Output the [x, y] coordinate of the center of the cell containing the given text.  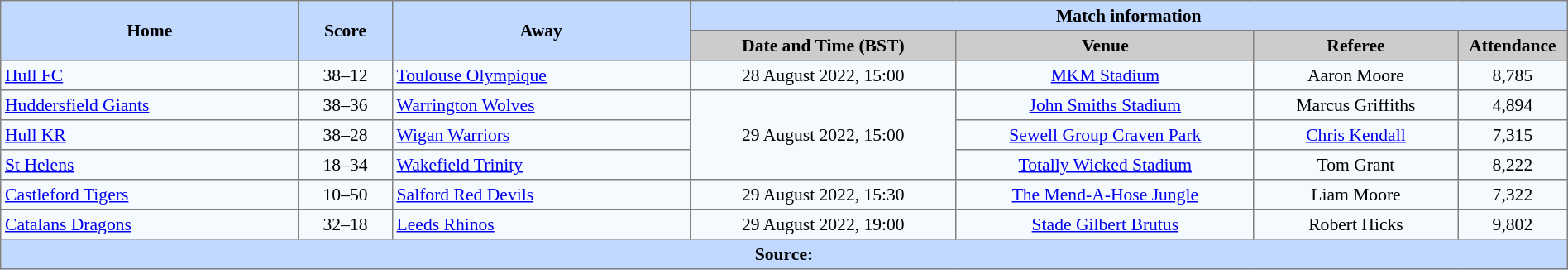
32–18 [346, 224]
9,802 [1513, 224]
Wakefield Trinity [541, 165]
Wigan Warriors [541, 135]
Totally Wicked Stadium [1105, 165]
The Mend-A-Hose Jungle [1105, 195]
Stade Gilbert Brutus [1105, 224]
Robert Hicks [1355, 224]
Referee [1355, 46]
Marcus Griffiths [1355, 105]
Date and Time (BST) [823, 46]
8,222 [1513, 165]
7,315 [1513, 135]
Chris Kendall [1355, 135]
Hull KR [150, 135]
Huddersfield Giants [150, 105]
Aaron Moore [1355, 75]
18–34 [346, 165]
Source: [784, 254]
Catalans Dragons [150, 224]
MKM Stadium [1105, 75]
St Helens [150, 165]
38–12 [346, 75]
Liam Moore [1355, 195]
Leeds Rhinos [541, 224]
Tom Grant [1355, 165]
4,894 [1513, 105]
28 August 2022, 15:00 [823, 75]
29 August 2022, 15:30 [823, 195]
Salford Red Devils [541, 195]
Away [541, 31]
Warrington Wolves [541, 105]
Castleford Tigers [150, 195]
Attendance [1513, 46]
Home [150, 31]
Venue [1105, 46]
Hull FC [150, 75]
38–28 [346, 135]
29 August 2022, 19:00 [823, 224]
29 August 2022, 15:00 [823, 135]
Toulouse Olympique [541, 75]
8,785 [1513, 75]
38–36 [346, 105]
John Smiths Stadium [1105, 105]
10–50 [346, 195]
Match information [1128, 16]
Sewell Group Craven Park [1105, 135]
7,322 [1513, 195]
Score [346, 31]
